Find where the given text appears and provide that cell's center as [X, Y] coordinate. 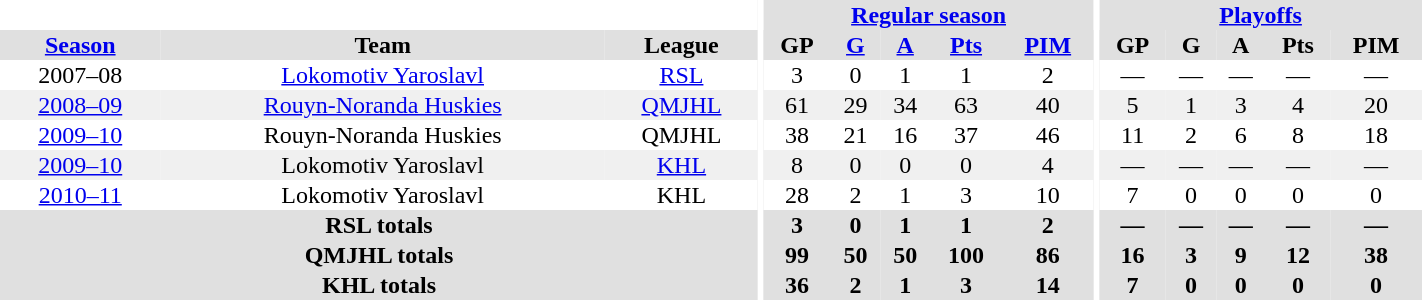
Playoffs [1260, 15]
9 [1241, 255]
86 [1048, 255]
20 [1376, 105]
100 [966, 255]
14 [1048, 285]
63 [966, 105]
2007–08 [80, 75]
6 [1241, 135]
RSL [682, 75]
40 [1048, 105]
RSL totals [379, 225]
12 [1298, 255]
Regular season [929, 15]
KHL totals [379, 285]
2010–11 [80, 195]
5 [1132, 105]
Season [80, 45]
34 [905, 105]
10 [1048, 195]
2008–09 [80, 105]
18 [1376, 135]
46 [1048, 135]
League [682, 45]
21 [856, 135]
61 [798, 105]
29 [856, 105]
37 [966, 135]
QMJHL totals [379, 255]
36 [798, 285]
28 [798, 195]
99 [798, 255]
Team [382, 45]
11 [1132, 135]
